Extract the [x, y] coordinate from the center of the cell holding the provided text.  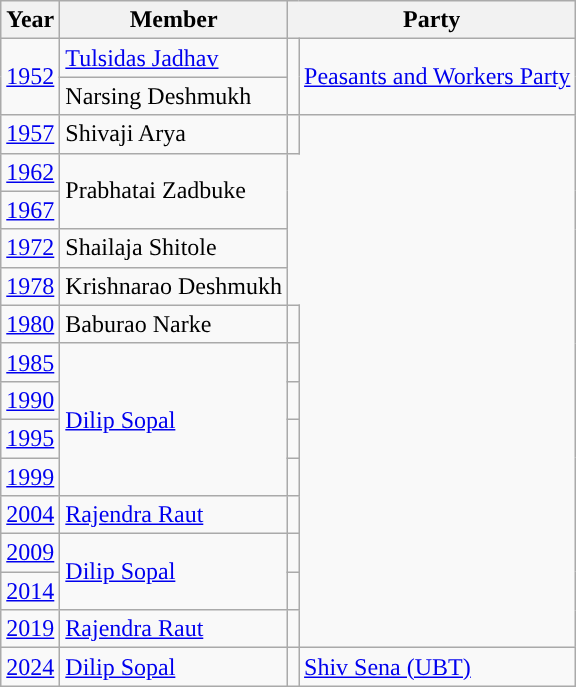
Krishnarao Deshmukh [174, 286]
Shailaja Shitole [174, 248]
1995 [30, 438]
1990 [30, 400]
Member [174, 20]
1980 [30, 324]
Prabhatai Zadbuke [174, 191]
2004 [30, 515]
Narsing Deshmukh [174, 96]
1978 [30, 286]
Year [30, 20]
Shiv Sena (UBT) [438, 667]
2009 [30, 553]
Party [432, 20]
Shivaji Arya [174, 134]
1962 [30, 172]
Peasants and Workers Party [438, 77]
1985 [30, 362]
1952 [30, 77]
2019 [30, 629]
2014 [30, 591]
1957 [30, 134]
Tulsidas Jadhav [174, 58]
1999 [30, 477]
Baburao Narke [174, 324]
2024 [30, 667]
1967 [30, 210]
1972 [30, 248]
